Pinpoint the cell where the given text exists, returning its (X, Y) midpoint coordinate. 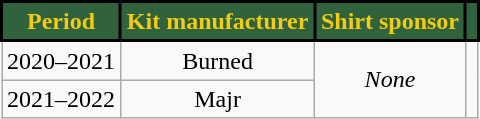
2020–2021 (62, 60)
Period (62, 22)
Majr (218, 99)
None (390, 80)
Kit manufacturer (218, 22)
2021–2022 (62, 99)
Burned (218, 60)
Shirt sponsor (390, 22)
